From the cell containing the given text, extract its center point as [X, Y] coordinate. 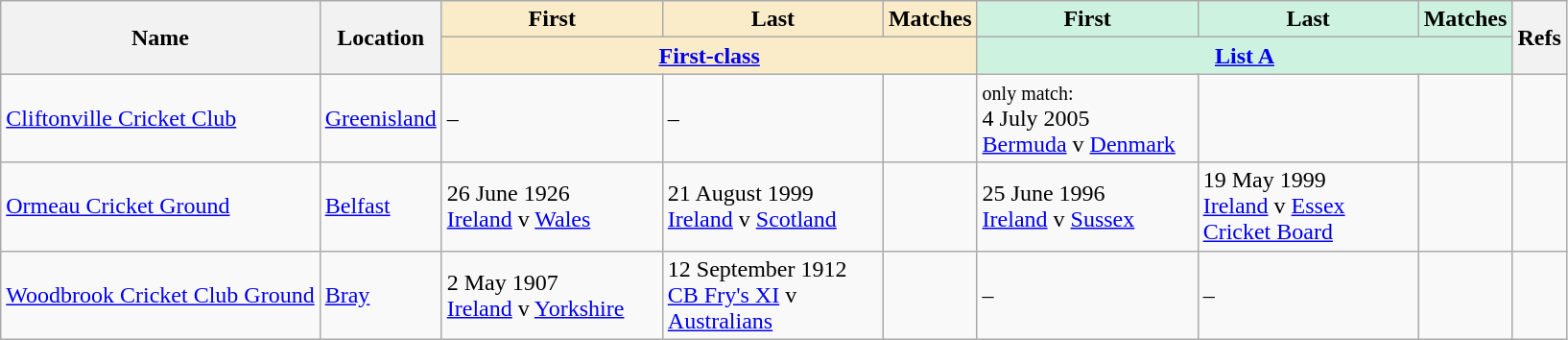
Greenisland [380, 118]
Location [380, 37]
19 May 1999Ireland v Essex Cricket Board [1308, 206]
21 August 1999Ireland v Scotland [772, 206]
Woodbrook Cricket Club Ground [160, 295]
First-class [709, 56]
Belfast [380, 206]
Refs [1539, 37]
Name [160, 37]
Cliftonville Cricket Club [160, 118]
List A [1245, 56]
Ormeau Cricket Ground [160, 206]
Bray [380, 295]
2 May 1907Ireland v Yorkshire [552, 295]
12 September 1912CB Fry's XI v Australians [772, 295]
only match:4 July 2005Bermuda v Denmark [1087, 118]
25 June 1996Ireland v Sussex [1087, 206]
26 June 1926Ireland v Wales [552, 206]
